Detect which cell encompasses the target text, then output its (x, y) center coordinate. 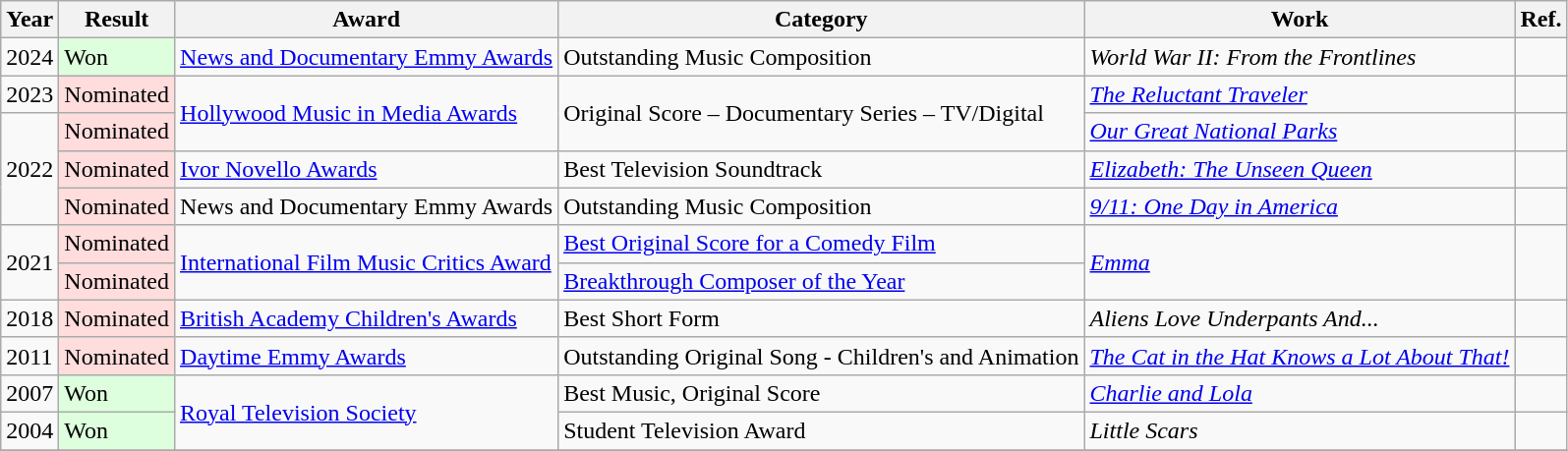
Ref. (1541, 20)
Best Television Soundtrack (822, 169)
2022 (29, 169)
Best Original Score for a Comedy Film (822, 244)
2024 (29, 57)
The Reluctant Traveler (1300, 94)
2011 (29, 356)
9/11: One Day in America (1300, 206)
Work (1300, 20)
Emma (1300, 262)
2023 (29, 94)
Charlie and Lola (1300, 393)
Aliens Love Underpants And... (1300, 318)
2018 (29, 318)
Our Great National Parks (1300, 132)
The Cat in the Hat Knows a Lot About That! (1300, 356)
Category (822, 20)
Best Music, Original Score (822, 393)
Best Short Form (822, 318)
Hollywood Music in Media Awards (367, 113)
Result (117, 20)
World War II: From the Frontlines (1300, 57)
Outstanding Original Song - Children's and Animation (822, 356)
Little Scars (1300, 430)
Elizabeth: The Unseen Queen (1300, 169)
Original Score – Documentary Series – TV/Digital (822, 113)
Ivor Novello Awards (367, 169)
2007 (29, 393)
British Academy Children's Awards (367, 318)
Breakthrough Composer of the Year (822, 281)
Year (29, 20)
Student Television Award (822, 430)
Royal Television Society (367, 412)
Daytime Emmy Awards (367, 356)
2004 (29, 430)
Award (367, 20)
2021 (29, 262)
International Film Music Critics Award (367, 262)
